Search for the cell housing the specified text and yield its (X, Y) center coordinate. 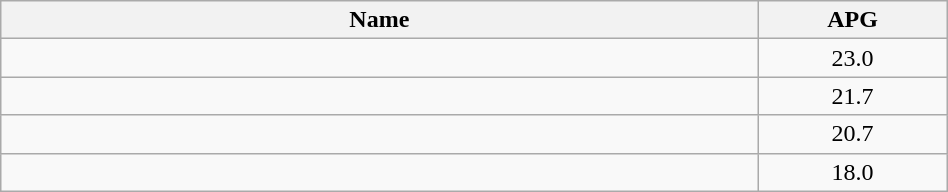
Name (380, 20)
APG (852, 20)
23.0 (852, 58)
20.7 (852, 134)
18.0 (852, 172)
21.7 (852, 96)
